Scan for the cell matching the given text and deliver its [X, Y] coordinate at center. 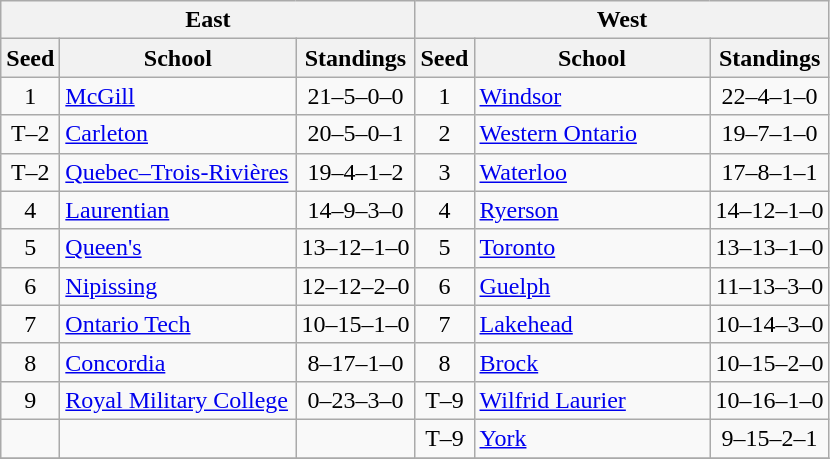
Windsor [592, 96]
Carleton [178, 134]
Nipissing [178, 286]
9 [30, 400]
Toronto [592, 248]
10–15–2–0 [770, 362]
10–15–1–0 [356, 324]
Queen's [178, 248]
Ontario Tech [178, 324]
Ryerson [592, 210]
13–13–1–0 [770, 248]
Concordia [178, 362]
11–13–3–0 [770, 286]
Laurentian [178, 210]
Royal Military College [178, 400]
East [208, 20]
12–12–2–0 [356, 286]
0–23–3–0 [356, 400]
Waterloo [592, 172]
22–4–1–0 [770, 96]
10–16–1–0 [770, 400]
3 [444, 172]
17–8–1–1 [770, 172]
14–9–3–0 [356, 210]
Wilfrid Laurier [592, 400]
20–5–0–1 [356, 134]
Western Ontario [592, 134]
2 [444, 134]
McGill [178, 96]
Lakehead [592, 324]
West [622, 20]
Guelph [592, 286]
19–4–1–2 [356, 172]
Brock [592, 362]
9–15–2–1 [770, 438]
8–17–1–0 [356, 362]
21–5–0–0 [356, 96]
13–12–1–0 [356, 248]
York [592, 438]
Quebec–Trois-Rivières [178, 172]
10–14–3–0 [770, 324]
14–12–1–0 [770, 210]
19–7–1–0 [770, 134]
